Return the [x, y] coordinate for the center point of the cell that contains the specified text.  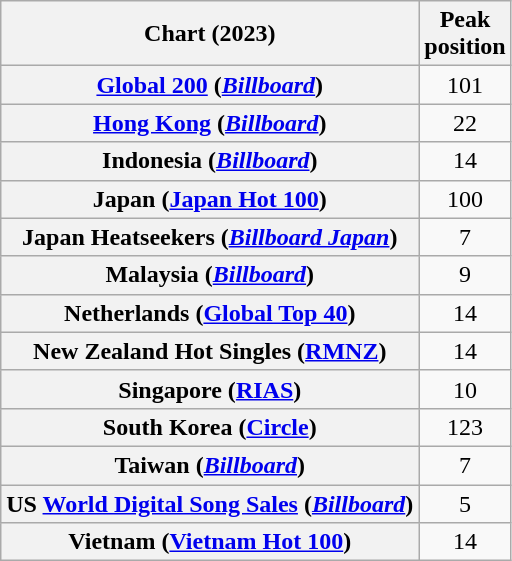
US World Digital Song Sales (Billboard) [210, 503]
Chart (2023) [210, 34]
100 [465, 199]
New Zealand Hot Singles (RMNZ) [210, 351]
Peakposition [465, 34]
South Korea (Circle) [210, 427]
5 [465, 503]
Malaysia (Billboard) [210, 275]
Japan Heatseekers (Billboard Japan) [210, 237]
Netherlands (Global Top 40) [210, 313]
Taiwan (Billboard) [210, 465]
10 [465, 389]
9 [465, 275]
Vietnam (Vietnam Hot 100) [210, 542]
Global 200 (Billboard) [210, 85]
Hong Kong (Billboard) [210, 123]
22 [465, 123]
Indonesia (Billboard) [210, 161]
123 [465, 427]
Japan (Japan Hot 100) [210, 199]
101 [465, 85]
Singapore (RIAS) [210, 389]
